Output the [X, Y] coordinate of the center of the cell containing the given text.  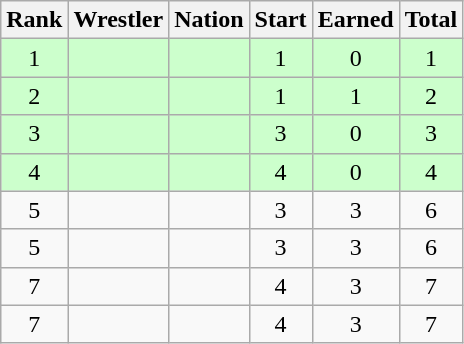
Start [280, 20]
Total [431, 20]
Wrestler [118, 20]
Rank [34, 20]
Earned [356, 20]
Nation [209, 20]
